Locate the cell with the specified text and output its (x, y) center coordinate. 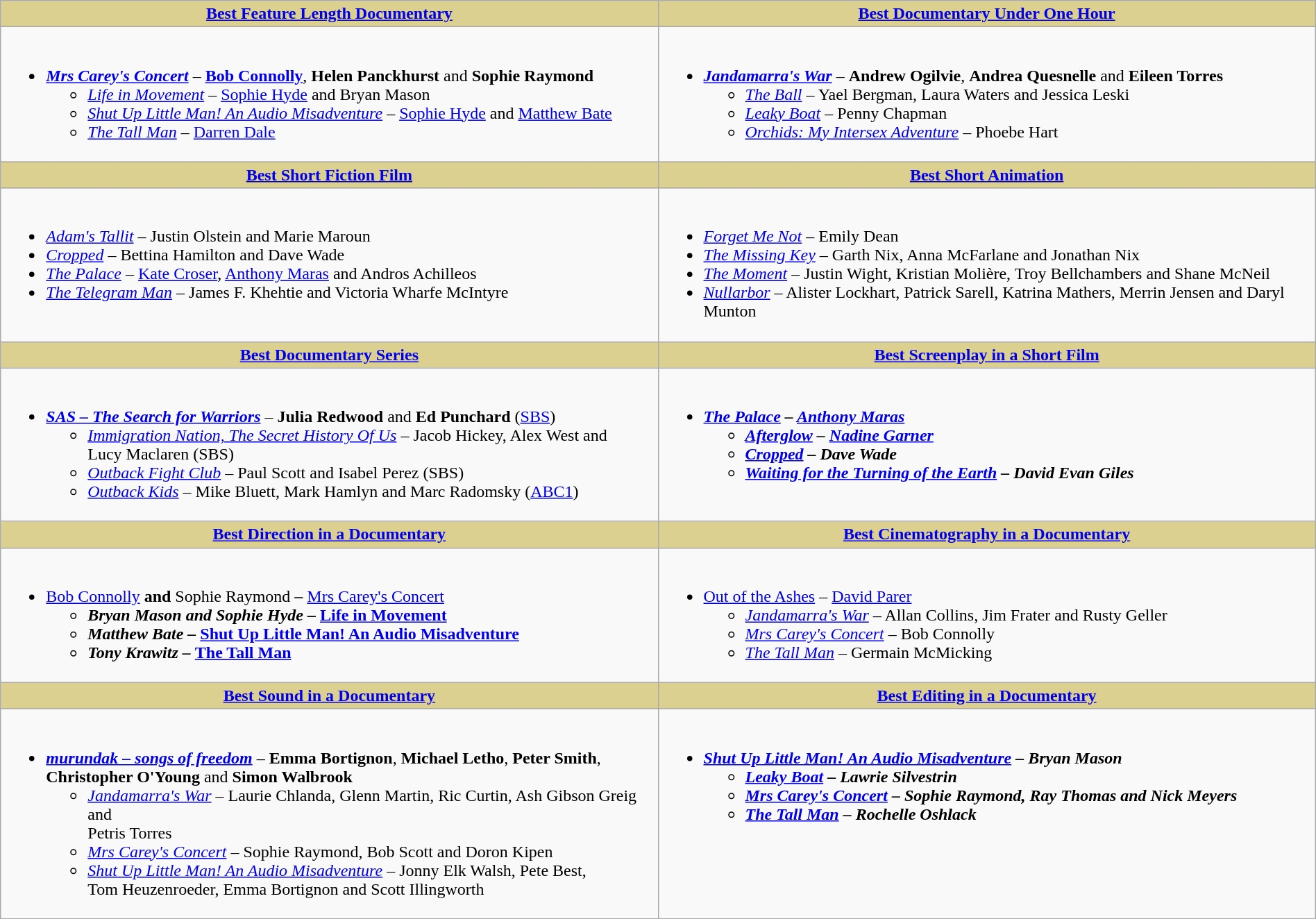
Best Direction in a Documentary (329, 534)
Best Sound in a Documentary (329, 695)
Best Short Animation (987, 175)
The Palace – Anthony MarasAfterglow – Nadine GarnerCropped – Dave WadeWaiting for the Turning of the Earth – David Evan Giles (987, 444)
Best Feature Length Documentary (329, 14)
Best Screenplay in a Short Film (987, 355)
Best Cinematography in a Documentary (987, 534)
Best Documentary Under One Hour (987, 14)
Best Short Fiction Film (329, 175)
Best Documentary Series (329, 355)
Best Editing in a Documentary (987, 695)
